Locate the cell with the specified text and output its (x, y) center coordinate. 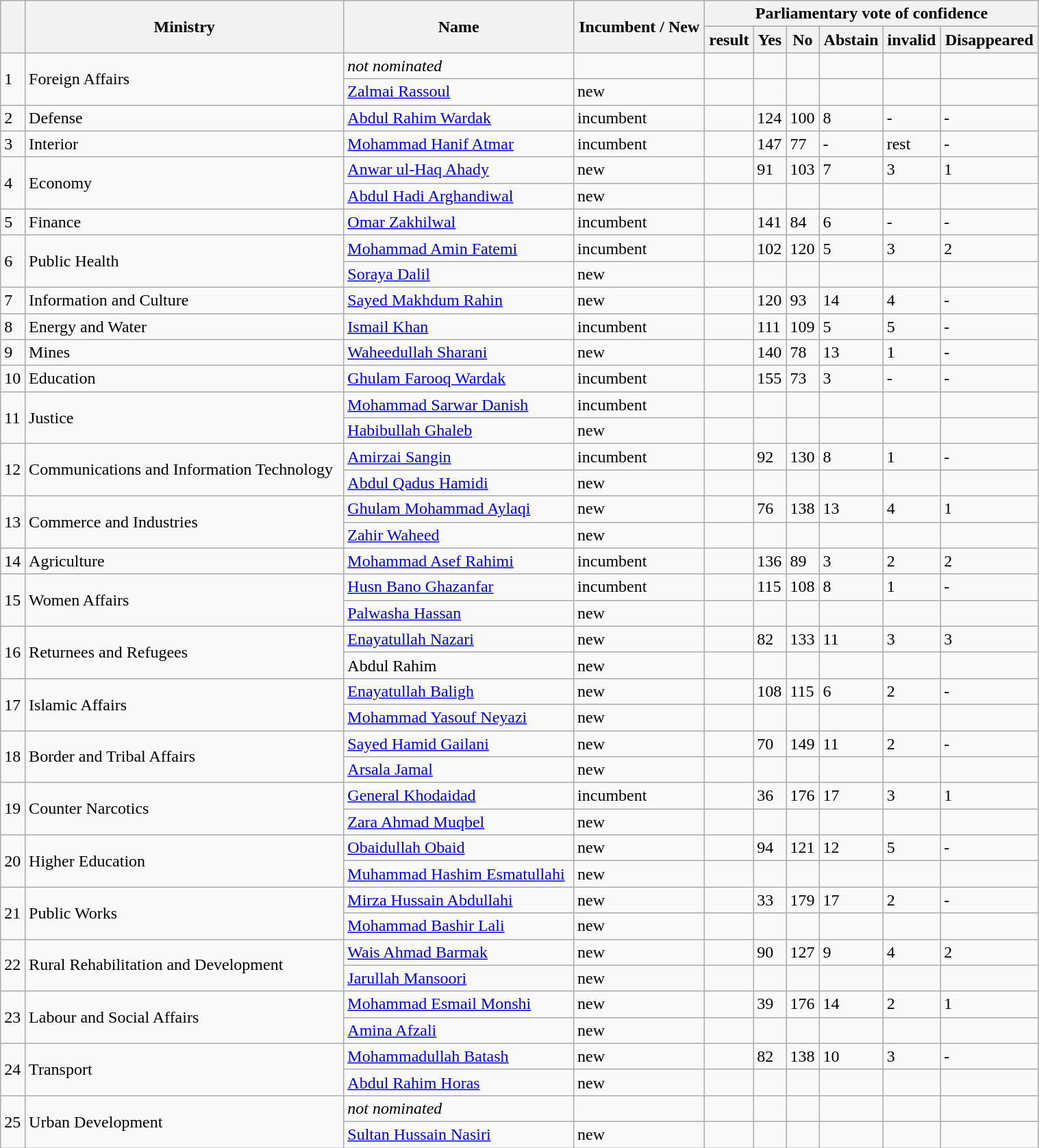
24 (13, 1069)
141 (770, 222)
invalid (912, 40)
100 (803, 118)
Abstain (851, 40)
Finance (185, 222)
No (803, 40)
result (729, 40)
Ghulam Mohammad Aylaqi (459, 509)
Abdul Rahim Horas (459, 1082)
Islamic Affairs (185, 704)
Transport (185, 1069)
Mohammad Hanif Atmar (459, 144)
Yes (770, 40)
Zahir Waheed (459, 535)
Mohammad Asef Rahimi (459, 561)
Enayatullah Nazari (459, 639)
Wais Ahmad Barmak (459, 952)
Omar Zakhilwal (459, 222)
Information and Culture (185, 300)
92 (770, 457)
Energy and Water (185, 327)
Ghulam Farooq Wardak (459, 379)
Mohammadullah Batash (459, 1056)
Abdul Rahim (459, 665)
130 (803, 457)
Defense (185, 118)
Agriculture (185, 561)
23 (13, 1017)
93 (803, 300)
19 (13, 809)
Arsala Jamal (459, 770)
Foreign Affairs (185, 79)
70 (770, 743)
73 (803, 379)
25 (13, 1121)
Sayed Hamid Gailani (459, 743)
Sultan Hussain Nasiri (459, 1134)
General Khodaidad (459, 796)
Jarullah Mansoori (459, 978)
Border and Tribal Affairs (185, 756)
Mohammad Yasouf Neyazi (459, 717)
Public Health (185, 261)
Mohammad Bashir Lali (459, 926)
89 (803, 561)
Higher Education (185, 861)
Labour and Social Affairs (185, 1017)
Communications and Information Technology (185, 470)
15 (13, 600)
140 (770, 353)
Urban Development (185, 1121)
Sayed Makhdum Rahin (459, 300)
18 (13, 756)
Mirza Hussain Abdullahi (459, 900)
Abdul Rahim Wardak (459, 118)
36 (770, 796)
Soraya Dalil (459, 274)
124 (770, 118)
136 (770, 561)
Abdul Hadi Arghandiwal (459, 196)
Zalmai Rassoul (459, 92)
Ministry (185, 27)
76 (770, 509)
Commerce and Industries (185, 522)
Mines (185, 353)
Economy (185, 183)
Rural Rehabilitation and Development (185, 965)
77 (803, 144)
Ismail Khan (459, 327)
102 (770, 248)
103 (803, 170)
78 (803, 353)
22 (13, 965)
147 (770, 144)
Habibullah Ghaleb (459, 431)
Disappeared (989, 40)
Palwasha Hassan (459, 613)
16 (13, 652)
39 (770, 1004)
Returnees and Refugees (185, 652)
Anwar ul-Haq Ahady (459, 170)
Parliamentary vote of confidence (871, 14)
Mohammad Amin Fatemi (459, 248)
84 (803, 222)
Amina Afzali (459, 1030)
111 (770, 327)
33 (770, 900)
90 (770, 952)
179 (803, 900)
Women Affairs (185, 600)
Mohammad Sarwar Danish (459, 405)
Justice (185, 418)
133 (803, 639)
Waheedullah Sharani (459, 353)
Enayatullah Baligh (459, 691)
Amirzai Sangin (459, 457)
109 (803, 327)
Obaidullah Obaid (459, 848)
Husn Bano Ghazanfar (459, 587)
121 (803, 848)
Muhammad Hashim Esmatullahi (459, 874)
Public Works (185, 913)
Abdul Qadus Hamidi (459, 483)
Incumbent / New (640, 27)
20 (13, 861)
Zara Ahmad Muqbel (459, 822)
21 (13, 913)
Name (459, 27)
91 (770, 170)
149 (803, 743)
Education (185, 379)
Mohammad Esmail Monshi (459, 1004)
94 (770, 848)
Counter Narcotics (185, 809)
Interior (185, 144)
155 (770, 379)
rest (912, 144)
127 (803, 952)
